Find where the given text appears and provide that cell's center as [x, y] coordinate. 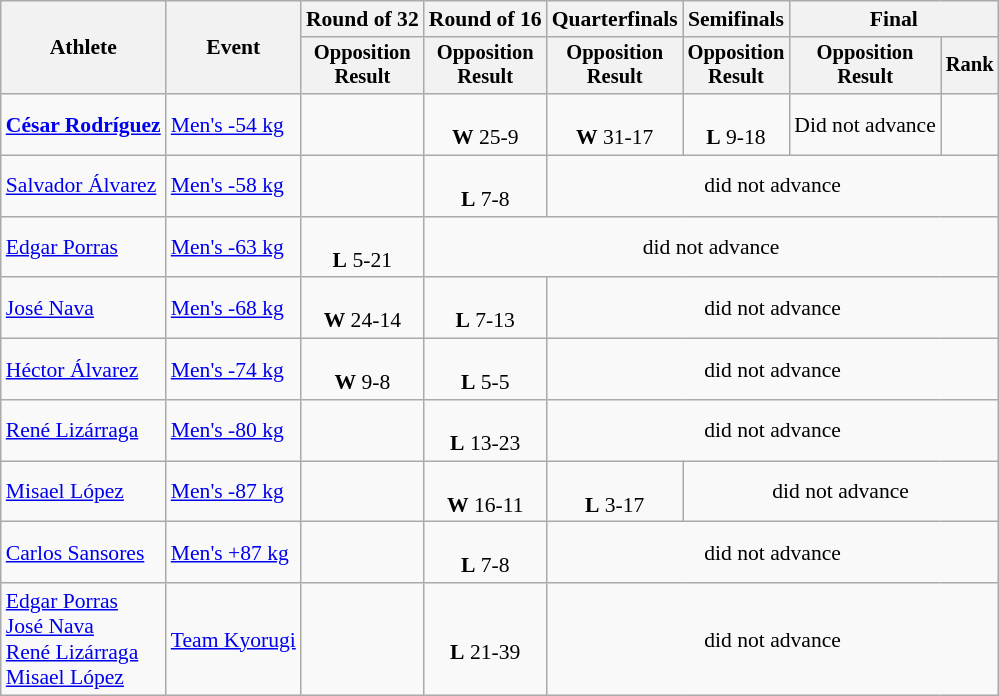
Event [234, 48]
Men's -58 kg [234, 186]
W 25-9 [486, 124]
Men's -54 kg [234, 124]
Men's +87 kg [234, 552]
Semifinals [736, 19]
Round of 16 [486, 19]
Men's -63 kg [234, 248]
César Rodríguez [84, 124]
René Lizárraga [84, 430]
Final [894, 19]
W 31-17 [615, 124]
Carlos Sansores [84, 552]
L 3-17 [615, 492]
Men's -87 kg [234, 492]
Héctor Álvarez [84, 370]
Men's -80 kg [234, 430]
Team Kyorugi [234, 639]
Men's -74 kg [234, 370]
Did not advance [865, 124]
W 16-11 [486, 492]
L 13-23 [486, 430]
Round of 32 [362, 19]
L 5-5 [486, 370]
W 9-8 [362, 370]
W 24-14 [362, 308]
Edgar Porras [84, 248]
L 5-21 [362, 248]
Edgar PorrasJosé NavaRené LizárragaMisael López [84, 639]
José Nava [84, 308]
Quarterfinals [615, 19]
Misael López [84, 492]
L 7-13 [486, 308]
L 21-39 [486, 639]
Men's -68 kg [234, 308]
Salvador Álvarez [84, 186]
L 9-18 [736, 124]
Rank [970, 66]
Athlete [84, 48]
